Capture the cell that displays the provided text and extract its (X, Y) central coordinate. 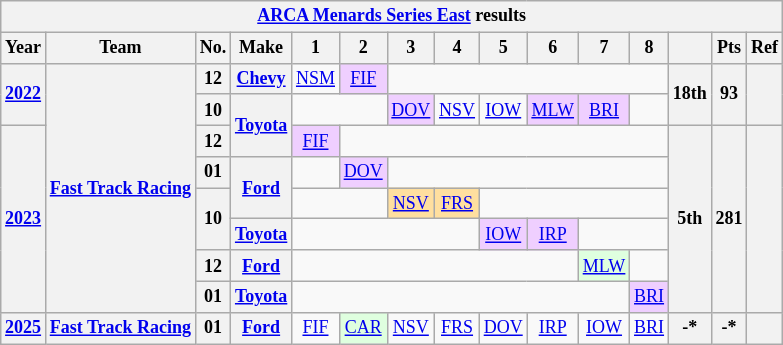
CAR (363, 328)
93 (729, 94)
5th (690, 218)
2022 (24, 94)
18th (690, 94)
No. (212, 48)
4 (458, 48)
Team (120, 48)
2023 (24, 218)
Make (262, 48)
8 (650, 48)
Pts (729, 48)
NSM (316, 78)
Year (24, 48)
2 (363, 48)
1 (316, 48)
Ref (765, 48)
5 (503, 48)
3 (411, 48)
2025 (24, 328)
281 (729, 218)
Chevy (262, 78)
7 (604, 48)
ARCA Menards Series East results (392, 16)
6 (552, 48)
